Identify which cell holds the provided text, then report its (X, Y) central coordinate. 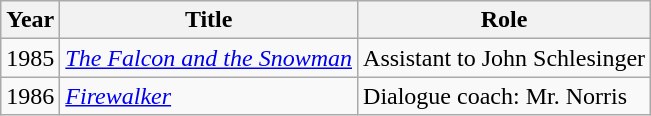
1985 (30, 58)
Assistant to John Schlesinger (504, 58)
Title (209, 20)
Dialogue coach: Mr. Norris (504, 96)
Year (30, 20)
The Falcon and the Snowman (209, 58)
Role (504, 20)
1986 (30, 96)
Firewalker (209, 96)
